Return the (x, y) coordinate for the center point of the cell that contains the specified text.  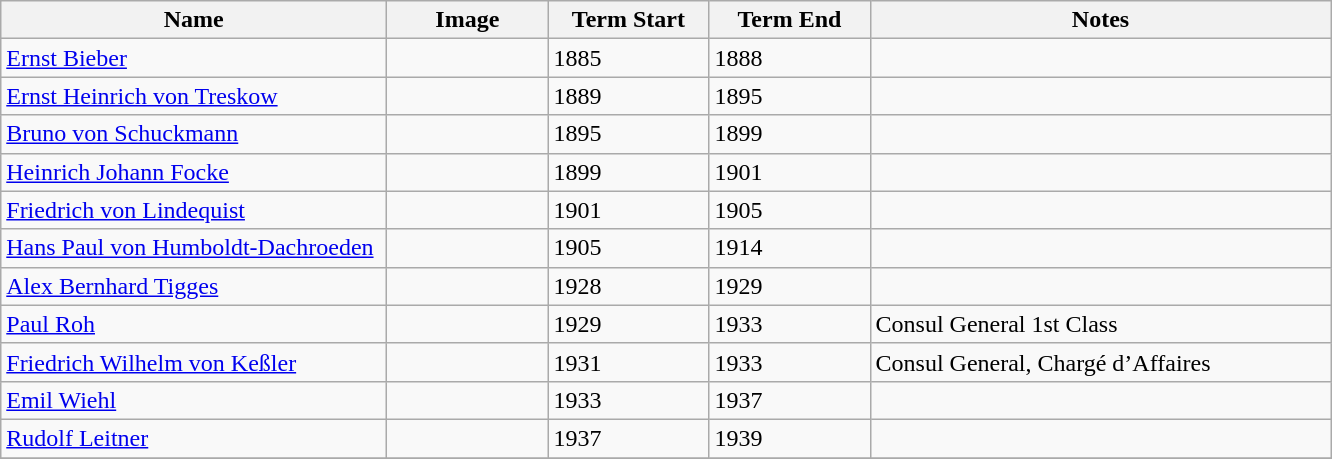
Name (194, 20)
Rudolf Leitner (194, 438)
Emil Wiehl (194, 400)
Heinrich Johann Focke (194, 172)
Ernst Heinrich von Treskow (194, 96)
Notes (1100, 20)
Consul General, Chargé d’Affaires (1100, 362)
1931 (628, 362)
1928 (628, 286)
Ernst Bieber (194, 58)
1888 (790, 58)
1885 (628, 58)
Consul General 1st Class (1100, 324)
Friedrich von Lindequist (194, 210)
Paul Roh (194, 324)
Image (468, 20)
1889 (628, 96)
Term End (790, 20)
Bruno von Schuckmann (194, 134)
Hans Paul von Humboldt-Dachroeden (194, 248)
Term Start (628, 20)
1914 (790, 248)
1939 (790, 438)
Alex Bernhard Tigges (194, 286)
Friedrich Wilhelm von Keßler (194, 362)
